Provide the [X, Y] coordinate of the cell's center where the given text is located.  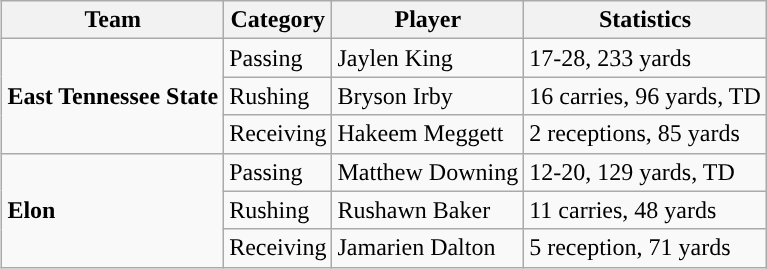
Matthew Downing [428, 172]
11 carries, 48 yards [646, 210]
Elon [113, 210]
Hakeem Meggett [428, 134]
12-20, 129 yards, TD [646, 172]
Player [428, 20]
East Tennessee State [113, 96]
Rushawn Baker [428, 210]
16 carries, 96 yards, TD [646, 96]
Bryson Irby [428, 96]
Team [113, 20]
Category [278, 20]
Jaylen King [428, 58]
2 receptions, 85 yards [646, 134]
Statistics [646, 20]
17-28, 233 yards [646, 58]
5 reception, 71 yards [646, 248]
Jamarien Dalton [428, 248]
